Output the [X, Y] coordinate of the center of the cell containing the given text.  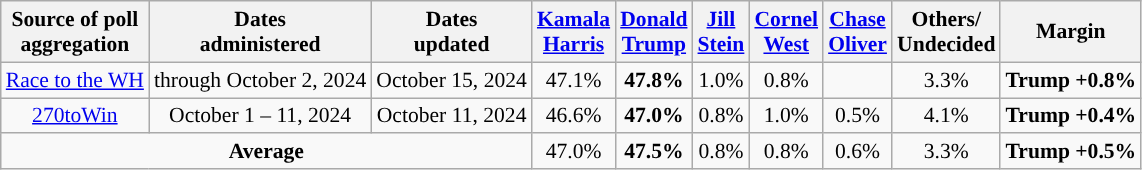
47.8% [654, 80]
Race to the WH [75, 80]
Margin [1070, 32]
Others/Undecided [946, 32]
0.5% [858, 116]
47.5% [654, 152]
Trump +0.8% [1070, 80]
4.1% [946, 116]
CornelWest [786, 32]
0.6% [858, 152]
Source of pollaggregation [75, 32]
JillStein [722, 32]
ChaseOliver [858, 32]
46.6% [574, 116]
through October 2, 2024 [260, 80]
October 1 – 11, 2024 [260, 116]
Datesadministered [260, 32]
Average [266, 152]
October 11, 2024 [452, 116]
Trump +0.5% [1070, 152]
270toWin [75, 116]
Kamala Harris [574, 32]
DonaldTrump [654, 32]
Datesupdated [452, 32]
Trump +0.4% [1070, 116]
October 15, 2024 [452, 80]
47.1% [574, 80]
